From the cell containing the given text, extract its center point as [x, y] coordinate. 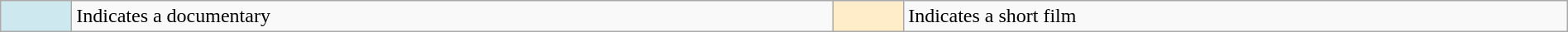
Indicates a documentary [452, 16]
Indicates a short film [1236, 16]
